Detect which cell encompasses the target text, then output its [X, Y] center coordinate. 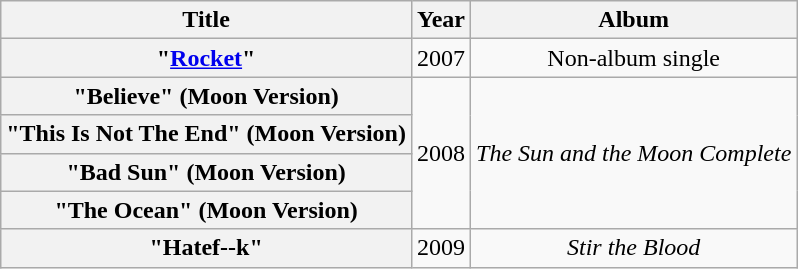
Year [440, 20]
The Sun and the Moon Complete [634, 153]
Title [206, 20]
"Hatef--k" [206, 248]
Album [634, 20]
Stir the Blood [634, 248]
2008 [440, 153]
2007 [440, 58]
"Believe" (Moon Version) [206, 96]
"The Ocean" (Moon Version) [206, 210]
2009 [440, 248]
Non-album single [634, 58]
"Rocket" [206, 58]
"This Is Not The End" (Moon Version) [206, 134]
"Bad Sun" (Moon Version) [206, 172]
